Return (x, y) of the center of cell containing provided text 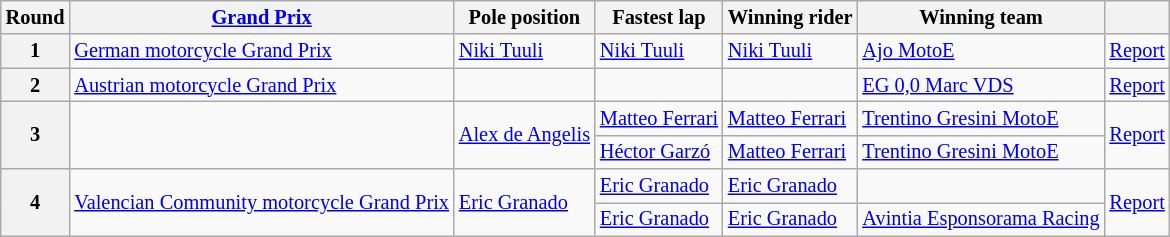
Austrian motorcycle Grand Prix (262, 85)
Grand Prix (262, 17)
Fastest lap (659, 17)
Winning rider (790, 17)
Round (36, 17)
German motorcycle Grand Prix (262, 51)
Pole position (524, 17)
EG 0,0 Marc VDS (980, 85)
Héctor Garzó (659, 152)
Winning team (980, 17)
Ajo MotoE (980, 51)
1 (36, 51)
Avintia Esponsorama Racing (980, 219)
4 (36, 202)
3 (36, 134)
Valencian Community motorcycle Grand Prix (262, 202)
2 (36, 85)
Alex de Angelis (524, 134)
